For the text-containing cell, return its midpoint in [X, Y] coordinate format. 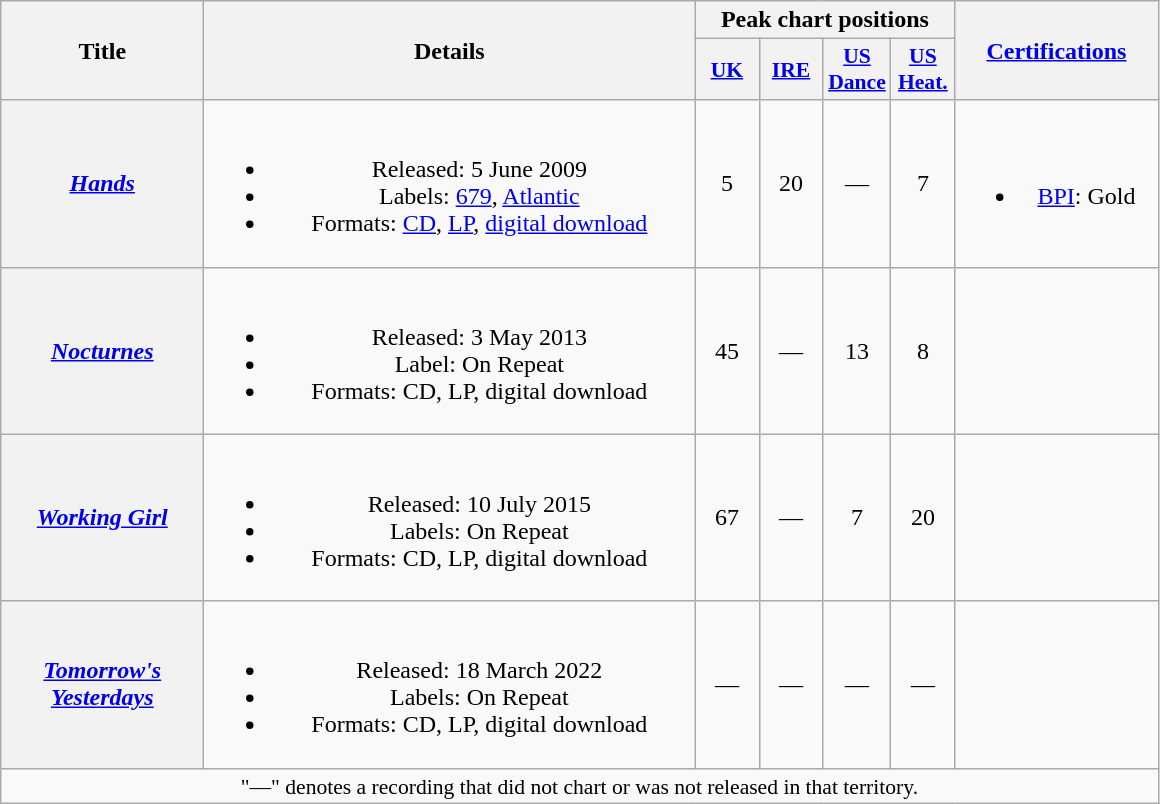
Working Girl [102, 518]
US Heat. [923, 70]
13 [857, 350]
45 [727, 350]
UK [727, 70]
BPI: Gold [1056, 184]
8 [923, 350]
"—" denotes a recording that did not chart or was not released in that territory. [580, 786]
Nocturnes [102, 350]
Details [450, 50]
IRE [791, 70]
Released: 18 March 2022Labels: On RepeatFormats: CD, LP, digital download [450, 684]
Released: 3 May 2013Label: On RepeatFormats: CD, LP, digital download [450, 350]
Certifications [1056, 50]
5 [727, 184]
Released: 5 June 2009Labels: 679, AtlanticFormats: CD, LP, digital download [450, 184]
US Dance [857, 70]
Hands [102, 184]
Peak chart positions [825, 20]
67 [727, 518]
Tomorrow's Yesterdays [102, 684]
Released: 10 July 2015Labels: On RepeatFormats: CD, LP, digital download [450, 518]
Title [102, 50]
